Search for the cell housing the specified text and yield its [X, Y] center coordinate. 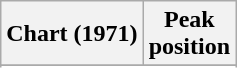
Chart (1971) [72, 34]
Peakposition [189, 34]
